Capture the cell that displays the provided text and extract its (X, Y) central coordinate. 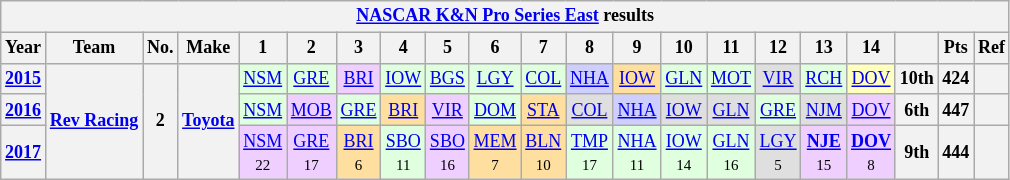
SBO16 (448, 152)
MEM7 (495, 152)
Rev Racing (94, 121)
5 (448, 48)
7 (544, 48)
6 (495, 48)
447 (956, 110)
6th (916, 110)
11 (732, 48)
Team (94, 48)
NHA11 (637, 152)
4 (404, 48)
DOM (495, 110)
14 (872, 48)
2015 (24, 78)
GRE17 (311, 152)
8 (590, 48)
MOB (311, 110)
BLN10 (544, 152)
2017 (24, 152)
Pts (956, 48)
NSM22 (263, 152)
10 (684, 48)
RCH (824, 78)
9th (916, 152)
NASCAR K&N Pro Series East results (506, 16)
NJM (824, 110)
10th (916, 78)
BRI6 (358, 152)
444 (956, 152)
STA (544, 110)
424 (956, 78)
Toyota (208, 121)
GLN16 (732, 152)
3 (358, 48)
BGS (448, 78)
NJE15 (824, 152)
2016 (24, 110)
IOW14 (684, 152)
13 (824, 48)
9 (637, 48)
12 (778, 48)
MOT (732, 78)
TMP17 (590, 152)
No. (160, 48)
1 (263, 48)
LGY5 (778, 152)
SBO11 (404, 152)
DOV8 (872, 152)
Ref (992, 48)
LGY (495, 78)
Make (208, 48)
Year (24, 48)
